Output the [X, Y] coordinate of the center of the cell containing the given text.  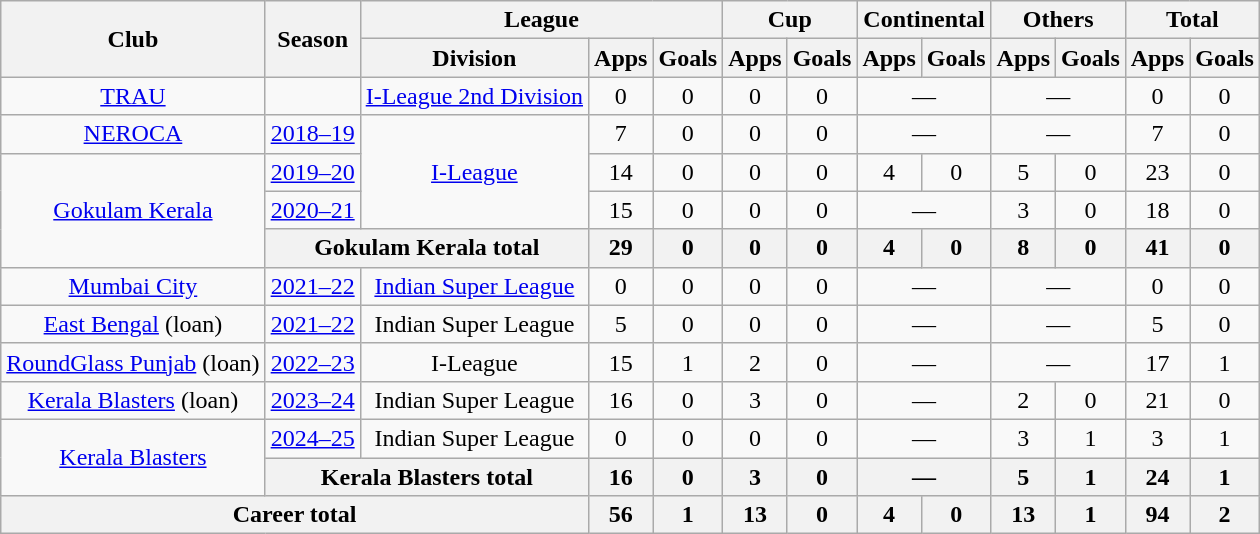
8 [1023, 248]
29 [621, 248]
Others [1058, 20]
East Bengal (loan) [133, 324]
Total [1192, 20]
Cup [790, 20]
2023–24 [312, 400]
Club [133, 39]
League [542, 20]
24 [1157, 477]
2018–19 [312, 134]
2019–20 [312, 172]
Division [474, 58]
Season [312, 39]
Continental [924, 20]
TRAU [133, 96]
2020–21 [312, 210]
Kerala Blasters (loan) [133, 400]
23 [1157, 172]
2024–25 [312, 438]
18 [1157, 210]
Gokulam Kerala [133, 210]
21 [1157, 400]
NEROCA [133, 134]
Career total [295, 515]
I-League 2nd Division [474, 96]
41 [1157, 248]
14 [621, 172]
Mumbai City [133, 286]
2022–23 [312, 362]
Gokulam Kerala total [426, 248]
RoundGlass Punjab (loan) [133, 362]
56 [621, 515]
17 [1157, 362]
Kerala Blasters [133, 457]
Kerala Blasters total [426, 477]
94 [1157, 515]
